Capture the cell that displays the provided text and extract its [x, y] central coordinate. 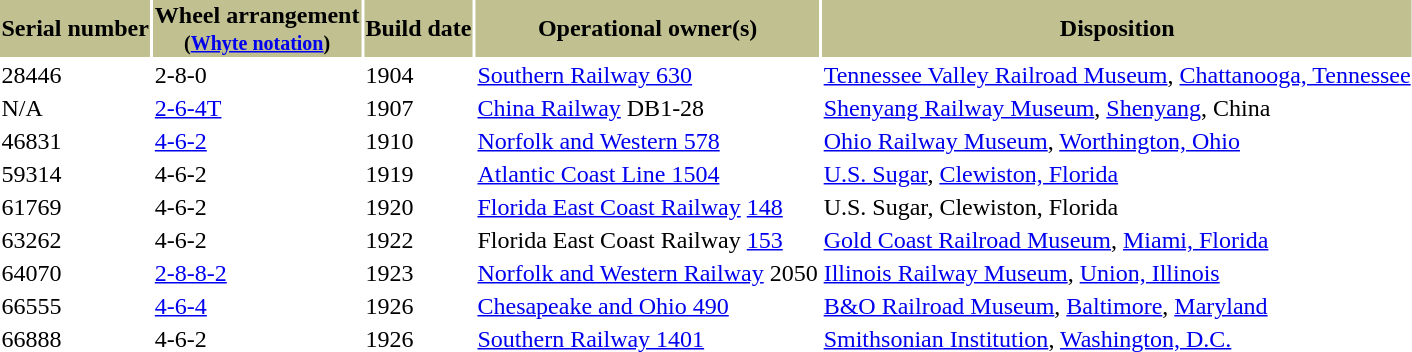
Wheel arrangement(Whyte notation) [257, 28]
Norfolk and Western Railway 2050 [648, 273]
Serial number [75, 28]
1919 [418, 174]
N/A [75, 108]
1920 [418, 207]
Southern Railway 630 [648, 75]
2-8-8-2 [257, 273]
Operational owner(s) [648, 28]
1904 [418, 75]
Build date [418, 28]
Chesapeake and Ohio 490 [648, 306]
China Railway DB1-28 [648, 108]
Atlantic Coast Line 1504 [648, 174]
Florida East Coast Railway 148 [648, 207]
Norfolk and Western 578 [648, 141]
1910 [418, 141]
Illinois Railway Museum, Union, Illinois [1117, 273]
Disposition [1117, 28]
46831 [75, 141]
Shenyang Railway Museum, Shenyang, China [1117, 108]
Tennessee Valley Railroad Museum, Chattanooga, Tennessee [1117, 75]
1926 [418, 306]
1907 [418, 108]
2-8-0 [257, 75]
63262 [75, 240]
1923 [418, 273]
59314 [75, 174]
Gold Coast Railroad Museum, Miami, Florida [1117, 240]
28446 [75, 75]
64070 [75, 273]
2-6-4T [257, 108]
4-6-4 [257, 306]
61769 [75, 207]
Florida East Coast Railway 153 [648, 240]
1922 [418, 240]
B&O Railroad Museum, Baltimore, Maryland [1117, 306]
66555 [75, 306]
Ohio Railway Museum, Worthington, Ohio [1117, 141]
